Locate the cell with the specified text and output its [X, Y] center coordinate. 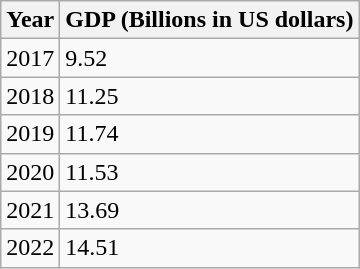
2021 [30, 210]
9.52 [210, 58]
2017 [30, 58]
11.74 [210, 134]
2019 [30, 134]
2020 [30, 172]
2022 [30, 248]
13.69 [210, 210]
Year [30, 20]
11.25 [210, 96]
2018 [30, 96]
GDP (Billions in US dollars) [210, 20]
11.53 [210, 172]
14.51 [210, 248]
